Capture the cell that displays the provided text and extract its [X, Y] central coordinate. 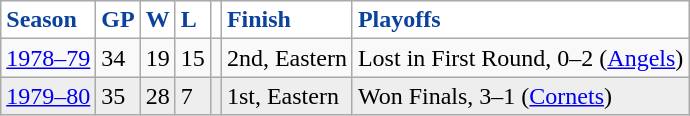
35 [118, 96]
L [192, 20]
W [158, 20]
1st, Eastern [286, 96]
GP [118, 20]
Finish [286, 20]
7 [192, 96]
Lost in First Round, 0–2 (Angels) [520, 58]
28 [158, 96]
1979–80 [48, 96]
34 [118, 58]
19 [158, 58]
2nd, Eastern [286, 58]
Season [48, 20]
1978–79 [48, 58]
Playoffs [520, 20]
15 [192, 58]
Won Finals, 3–1 (Cornets) [520, 96]
